Output the (x, y) coordinate of the center of the cell containing the given text.  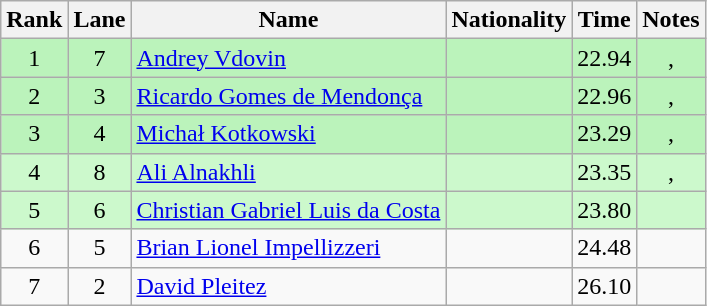
Name (288, 20)
8 (100, 172)
23.35 (604, 172)
Lane (100, 20)
23.80 (604, 210)
Christian Gabriel Luis da Costa (288, 210)
24.48 (604, 248)
Rank (34, 20)
Ali Alnakhli (288, 172)
23.29 (604, 134)
Brian Lionel Impellizzeri (288, 248)
Andrey Vdovin (288, 58)
Nationality (509, 20)
Michał Kotkowski (288, 134)
Notes (671, 20)
Time (604, 20)
22.94 (604, 58)
26.10 (604, 286)
David Pleitez (288, 286)
22.96 (604, 96)
Ricardo Gomes de Mendonça (288, 96)
1 (34, 58)
